Find where the given text appears and provide that cell's center as [x, y] coordinate. 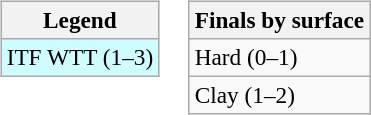
Finals by surface [279, 20]
Clay (1–2) [279, 95]
ITF WTT (1–3) [80, 57]
Hard (0–1) [279, 57]
Legend [80, 20]
